Provide the [X, Y] coordinate of the cell's center where the given text is located.  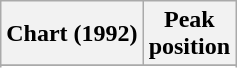
Peakposition [189, 34]
Chart (1992) [72, 34]
